Extract the (X, Y) coordinate from the center of the cell holding the provided text.  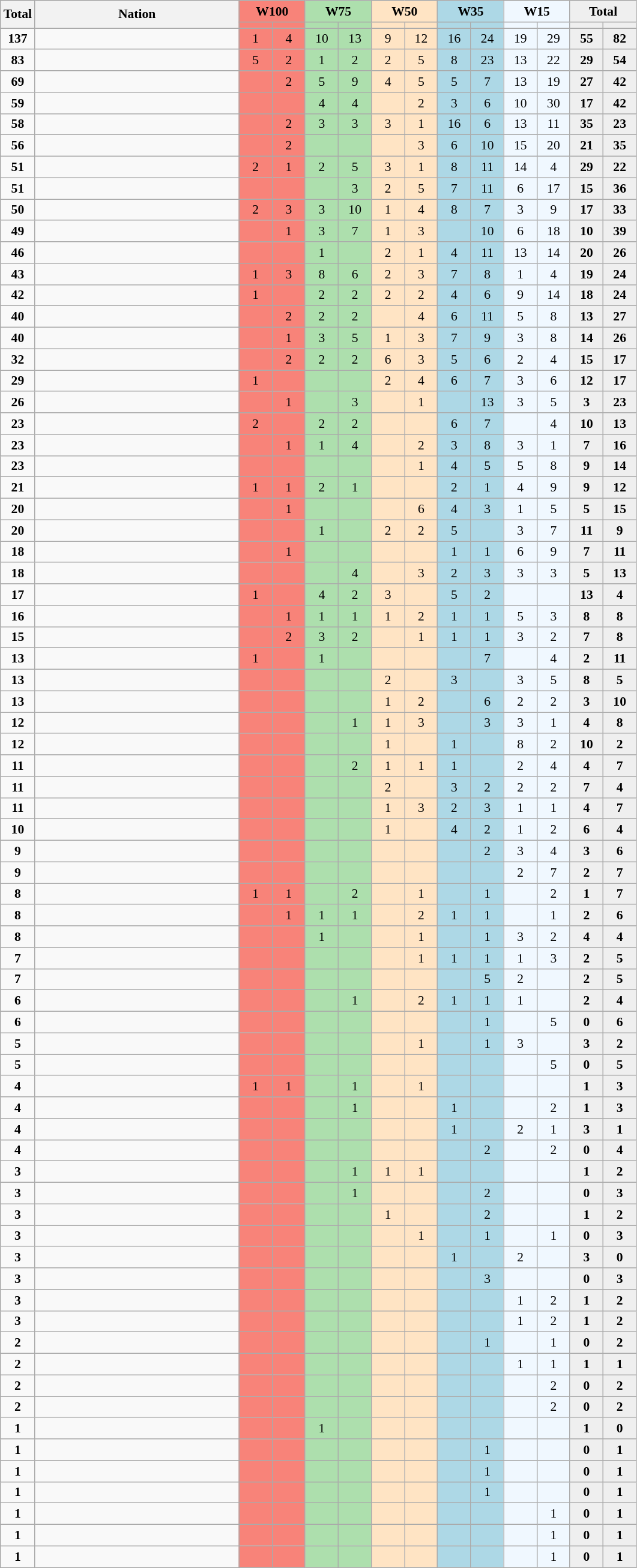
46 (18, 253)
50 (18, 210)
137 (18, 39)
36 (620, 188)
83 (18, 61)
58 (18, 124)
69 (18, 82)
30 (554, 103)
55 (586, 39)
33 (620, 210)
43 (18, 274)
Nation (137, 14)
W35 (471, 11)
32 (18, 359)
W15 (537, 11)
54 (620, 61)
W100 (272, 11)
56 (18, 146)
49 (18, 232)
82 (620, 39)
W50 (405, 11)
59 (18, 103)
W75 (338, 11)
39 (620, 232)
